Pinpoint the cell where the given text exists, returning its [X, Y] midpoint coordinate. 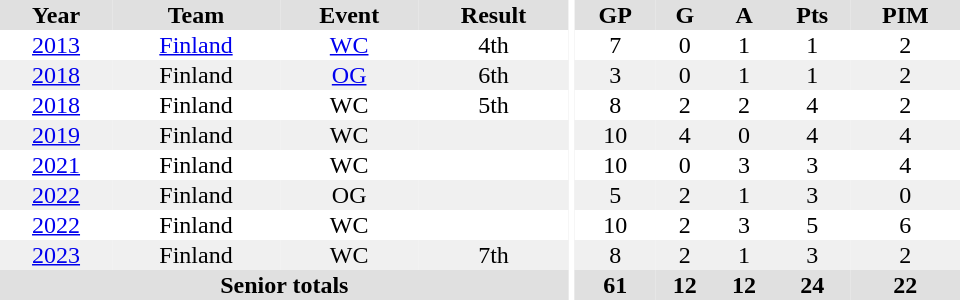
6th [493, 75]
7th [493, 255]
24 [812, 285]
5th [493, 105]
6 [906, 225]
Event [349, 15]
4th [493, 45]
Result [493, 15]
Senior totals [284, 285]
PIM [906, 15]
2023 [56, 255]
G [684, 15]
A [744, 15]
2019 [56, 135]
2021 [56, 165]
2013 [56, 45]
7 [615, 45]
GP [615, 15]
61 [615, 285]
Pts [812, 15]
Team [196, 15]
Year [56, 15]
22 [906, 285]
